Return the [x, y] coordinate for the center point of the cell that contains the specified text.  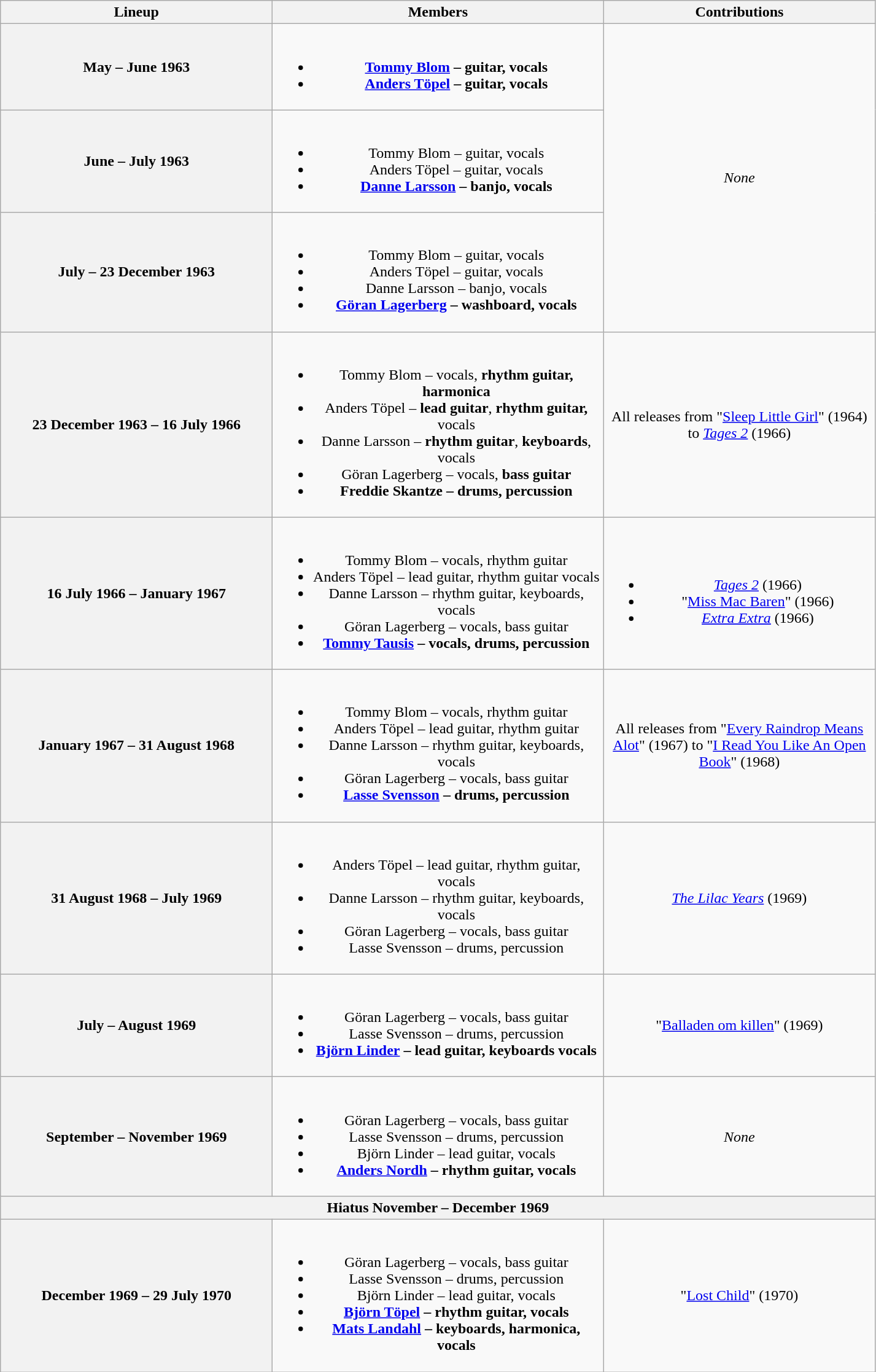
"Balladen om killen" (1969) [739, 1026]
May – June 1963 [136, 67]
July – 23 December 1963 [136, 272]
"Lost Child" (1970) [739, 1295]
23 December 1963 – 16 July 1966 [136, 424]
Contributions [739, 12]
The Lilac Years (1969) [739, 898]
31 August 1968 – July 1969 [136, 898]
June – July 1963 [136, 161]
Göran Lagerberg – vocals, bass guitarLasse Svensson – drums, percussionBjörn Linder – lead guitar, vocalsAnders Nordh – rhythm guitar, vocals [438, 1136]
September – November 1969 [136, 1136]
Tommy Blom – guitar, vocalsAnders Töpel – guitar, vocals [438, 67]
Göran Lagerberg – vocals, bass guitarLasse Svensson – drums, percussionBjörn Linder – lead guitar, keyboards vocals [438, 1026]
January 1967 – 31 August 1968 [136, 746]
Tommy Blom – guitar, vocalsAnders Töpel – guitar, vocalsDanne Larsson – banjo, vocals [438, 161]
Tommy Blom – guitar, vocalsAnders Töpel – guitar, vocalsDanne Larsson – banjo, vocalsGöran Lagerberg – washboard, vocals [438, 272]
Lineup [136, 12]
All releases from "Sleep Little Girl" (1964) to Tages 2 (1966) [739, 424]
16 July 1966 – January 1967 [136, 593]
July – August 1969 [136, 1026]
December 1969 – 29 July 1970 [136, 1295]
Hiatus November – December 1969 [438, 1207]
Members [438, 12]
Tages 2 (1966)"Miss Mac Baren" (1966)Extra Extra (1966) [739, 593]
All releases from "Every Raindrop Means Alot" (1967) to "I Read You Like An Open Book" (1968) [739, 746]
